Identify which cell holds the provided text, then report its [x, y] central coordinate. 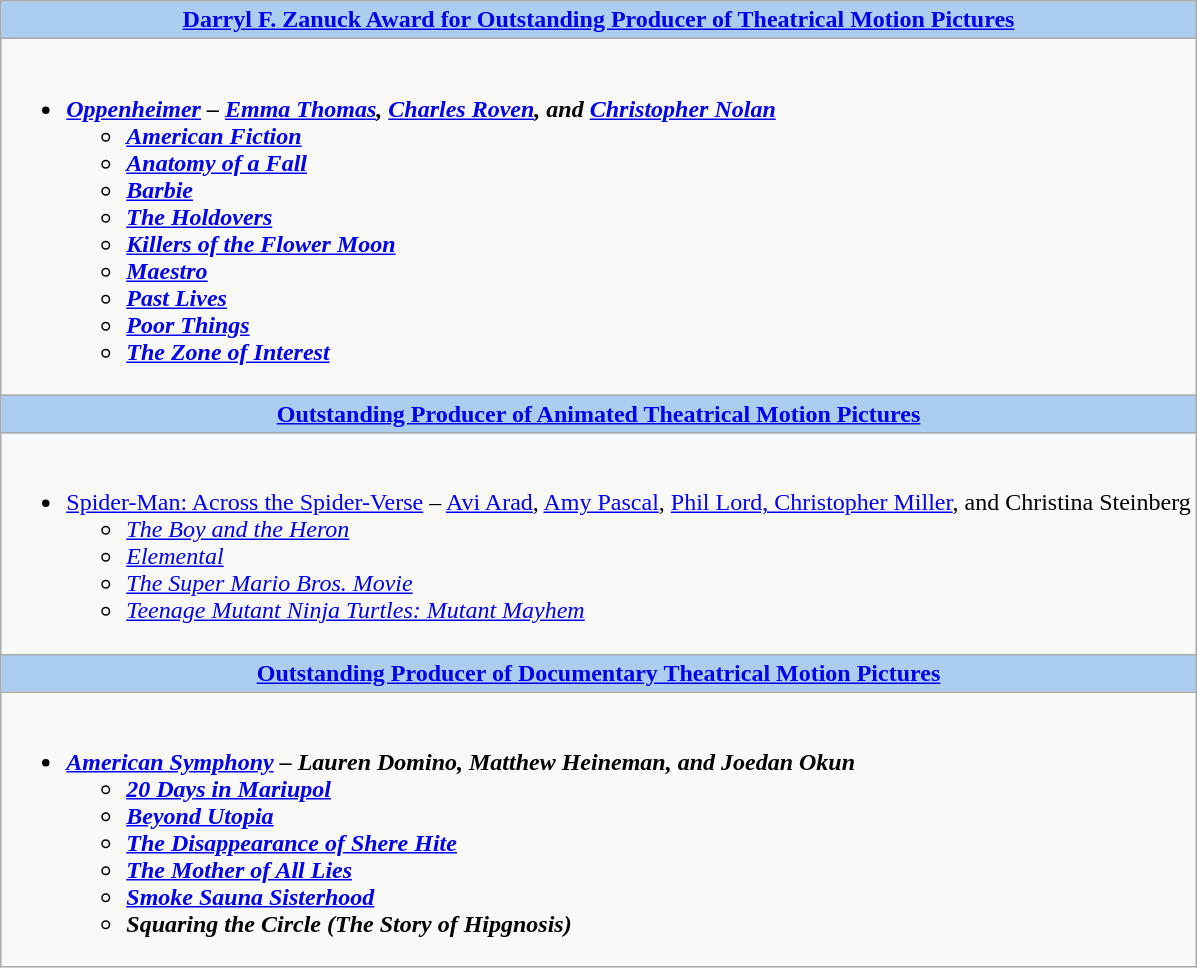
Outstanding Producer of Animated Theatrical Motion Pictures [599, 414]
Outstanding Producer of Documentary Theatrical Motion Pictures [599, 673]
Darryl F. Zanuck Award for Outstanding Producer of Theatrical Motion Pictures [599, 20]
